Provide the [X, Y] coordinate of the cell's center where the given text is located.  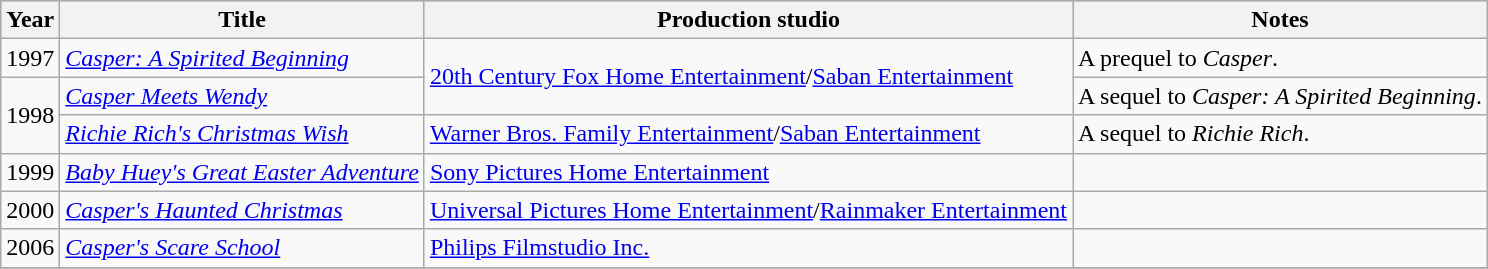
A sequel to Richie Rich. [1280, 134]
Casper's Scare School [242, 248]
Production studio [748, 20]
Richie Rich's Christmas Wish [242, 134]
1998 [30, 115]
Title [242, 20]
2000 [30, 210]
Sony Pictures Home Entertainment [748, 172]
2006 [30, 248]
Philips Filmstudio Inc. [748, 248]
Casper's Haunted Christmas [242, 210]
A sequel to Casper: A Spirited Beginning. [1280, 96]
A prequel to Casper. [1280, 58]
Casper: A Spirited Beginning [242, 58]
1997 [30, 58]
Baby Huey's Great Easter Adventure [242, 172]
Warner Bros. Family Entertainment/Saban Entertainment [748, 134]
Notes [1280, 20]
Universal Pictures Home Entertainment/Rainmaker Entertainment [748, 210]
20th Century Fox Home Entertainment/Saban Entertainment [748, 77]
Casper Meets Wendy [242, 96]
1999 [30, 172]
Year [30, 20]
